Pinpoint the cell where the given text exists, returning its [X, Y] midpoint coordinate. 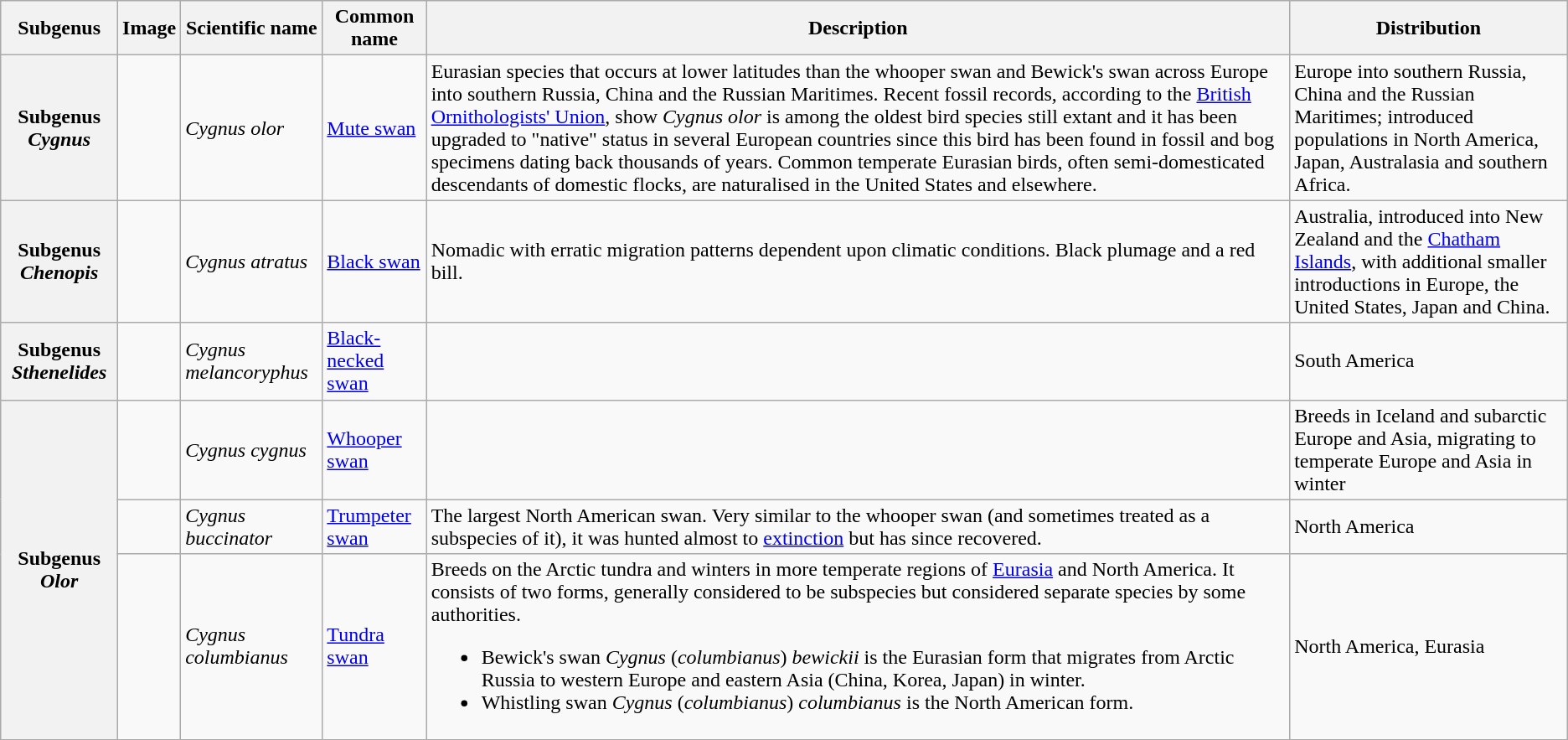
Scientific name [251, 28]
Subgenus [59, 28]
Image [149, 28]
Subgenus Chenopis [59, 261]
Australia, introduced into New Zealand and the Chatham Islands, with additional smaller introductions in Europe, the United States, Japan and China. [1429, 261]
Cygnus cygnus [251, 449]
Black swan [374, 261]
Mute swan [374, 127]
Cygnus melancoryphus [251, 361]
Tundra swan [374, 647]
Subgenus Sthenelides [59, 361]
Cygnus buccinator [251, 526]
Black-necked swan [374, 361]
Cygnus columbianus [251, 647]
Cygnus atratus [251, 261]
Description [858, 28]
Breeds in Iceland and subarctic Europe and Asia, migrating to temperate Europe and Asia in winter [1429, 449]
Common name [374, 28]
North America, Eurasia [1429, 647]
Subgenus Cygnus [59, 127]
Distribution [1429, 28]
Whooper swan [374, 449]
Subgenus Olor [59, 570]
South America [1429, 361]
Trumpeter swan [374, 526]
Europe into southern Russia, China and the Russian Maritimes; introduced populations in North America, Japan, Australasia and southern Africa. [1429, 127]
Nomadic with erratic migration patterns dependent upon climatic conditions. Black plumage and a red bill. [858, 261]
Cygnus olor [251, 127]
North America [1429, 526]
